Return (x, y) of the center of cell containing provided text 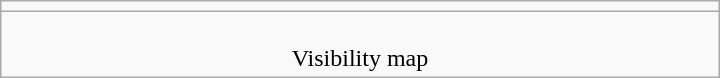
Visibility map (360, 44)
